Scan for the cell matching the given text and deliver its (x, y) coordinate at center. 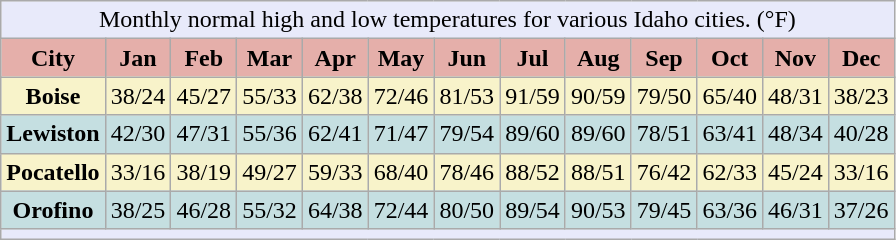
40/28 (861, 134)
Boise (53, 96)
Oct (730, 58)
90/53 (598, 210)
Jul (533, 58)
Feb (204, 58)
79/45 (664, 210)
38/24 (138, 96)
Monthly normal high and low temperatures for various Idaho cities. (°F) (448, 20)
63/36 (730, 210)
88/52 (533, 172)
72/44 (401, 210)
45/27 (204, 96)
Jan (138, 58)
81/53 (467, 96)
63/41 (730, 134)
48/31 (796, 96)
48/34 (796, 134)
42/30 (138, 134)
City (53, 58)
45/24 (796, 172)
68/40 (401, 172)
79/54 (467, 134)
78/46 (467, 172)
46/28 (204, 210)
64/38 (335, 210)
Apr (335, 58)
47/31 (204, 134)
Orofino (53, 210)
Lewiston (53, 134)
72/46 (401, 96)
62/33 (730, 172)
79/50 (664, 96)
May (401, 58)
38/19 (204, 172)
62/38 (335, 96)
80/50 (467, 210)
88/51 (598, 172)
76/42 (664, 172)
Nov (796, 58)
55/36 (270, 134)
38/23 (861, 96)
65/40 (730, 96)
Pocatello (53, 172)
Mar (270, 58)
Dec (861, 58)
89/54 (533, 210)
49/27 (270, 172)
71/47 (401, 134)
46/31 (796, 210)
55/32 (270, 210)
38/25 (138, 210)
Sep (664, 58)
Aug (598, 58)
62/41 (335, 134)
37/26 (861, 210)
59/33 (335, 172)
55/33 (270, 96)
78/51 (664, 134)
91/59 (533, 96)
90/59 (598, 96)
Jun (467, 58)
